Return (x, y) of the center of cell containing provided text 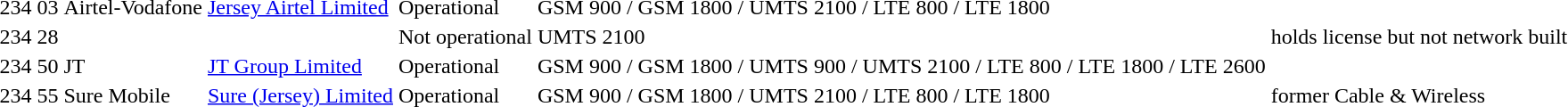
50 (48, 66)
JT (134, 66)
JT Group Limited (301, 66)
GSM 900 / GSM 1800 / UMTS 900 / UMTS 2100 / LTE 800 / LTE 1800 / LTE 2600 (901, 66)
28 (48, 37)
Operational (465, 66)
UMTS 2100 (901, 37)
Not operational (465, 37)
